Return the [X, Y] coordinate for the center point of the cell that contains the specified text.  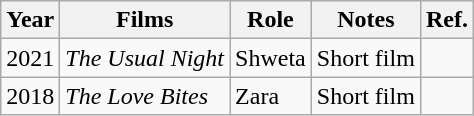
The Usual Night [145, 58]
Films [145, 20]
2018 [30, 96]
Ref. [446, 20]
Notes [366, 20]
2021 [30, 58]
Role [271, 20]
Zara [271, 96]
Shweta [271, 58]
The Love Bites [145, 96]
Year [30, 20]
